Return the (X, Y) coordinate for the center point of the cell that contains the specified text.  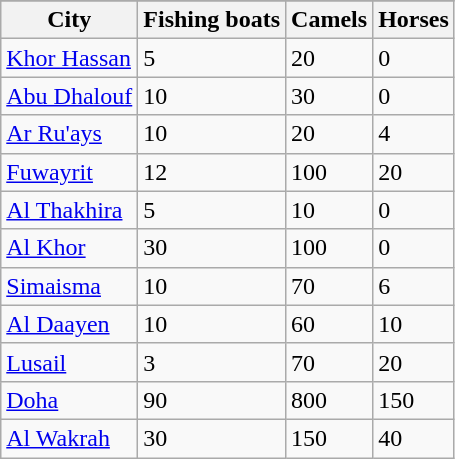
Khor Hassan (70, 58)
Al Thakhira (70, 210)
3 (212, 362)
Camels (330, 20)
Fuwayrit (70, 172)
Al Wakrah (70, 438)
Lusail (70, 362)
Al Khor (70, 248)
Abu Dhalouf (70, 96)
60 (330, 324)
Fishing boats (212, 20)
4 (414, 134)
90 (212, 400)
Simaisma (70, 286)
City (70, 20)
12 (212, 172)
Al Daayen (70, 324)
Horses (414, 20)
Ar Ru'ays (70, 134)
Doha (70, 400)
6 (414, 286)
800 (330, 400)
40 (414, 438)
